Capture the cell that displays the provided text and extract its [X, Y] central coordinate. 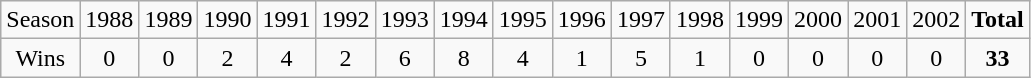
1992 [346, 20]
1998 [700, 20]
Season [40, 20]
1988 [110, 20]
5 [640, 58]
1993 [404, 20]
1994 [464, 20]
Wins [40, 58]
1997 [640, 20]
2001 [878, 20]
1995 [522, 20]
33 [998, 58]
Total [998, 20]
8 [464, 58]
1996 [582, 20]
6 [404, 58]
1990 [228, 20]
2002 [936, 20]
1989 [168, 20]
1991 [286, 20]
1999 [758, 20]
2000 [818, 20]
